For the text-containing cell, return its midpoint in [x, y] coordinate format. 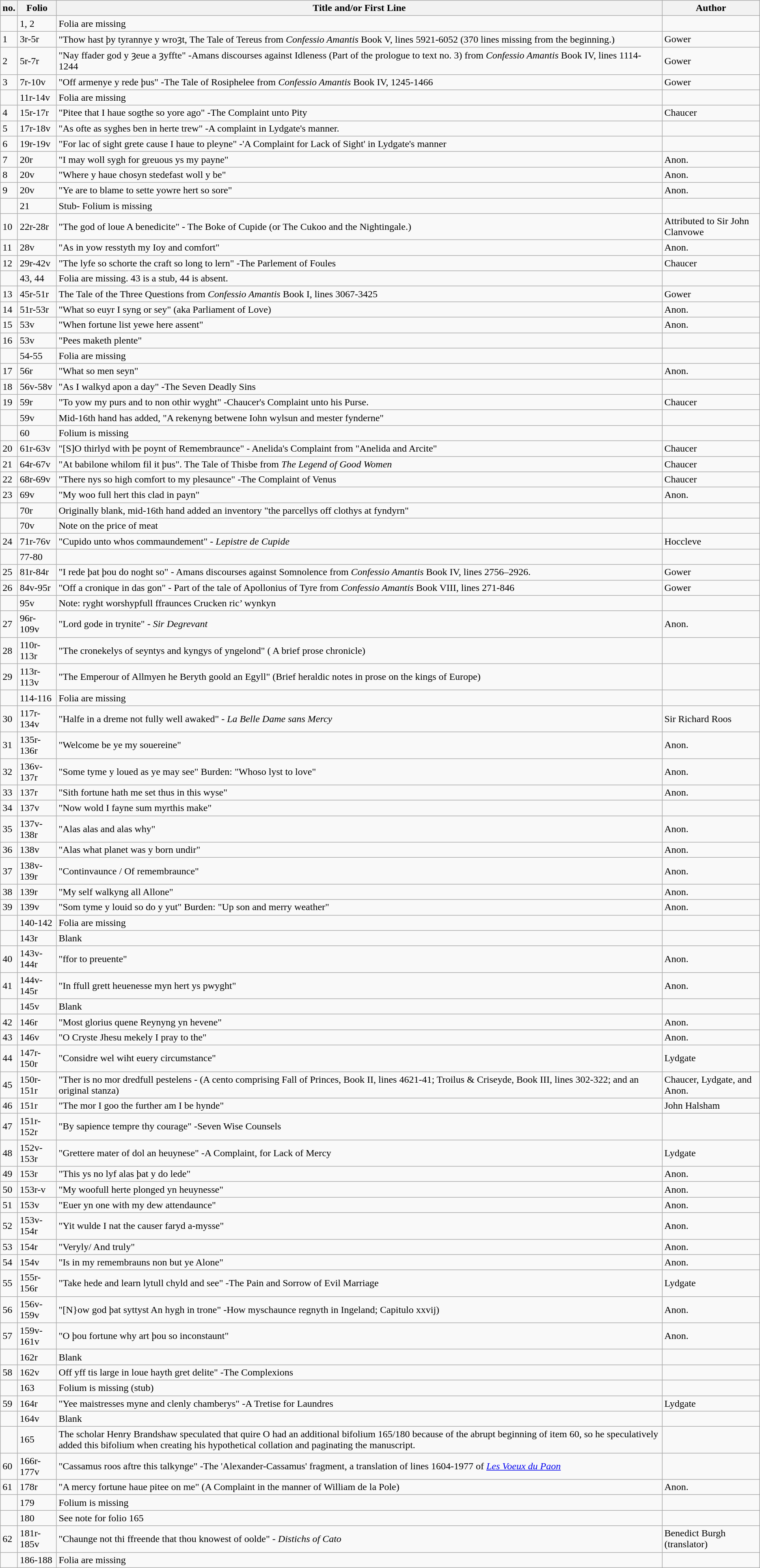
Folia are missing. 43 is a stub, 44 is absent. [359, 279]
John Halsham [711, 1106]
1 [9, 39]
150r-151r [37, 1084]
114-116 [37, 698]
"Grettere mater of dol an heuynese" -A Complaint, for Lack of Mercy [359, 1153]
11 [9, 248]
"Sith fortune hath me set thus in this wyse" [359, 793]
28 [9, 651]
138v-139r [37, 871]
7r-10v [37, 82]
"Alas what planet was y born undir" [359, 850]
45r-51r [37, 294]
40 [9, 959]
143r [37, 938]
180 [37, 1518]
"In ffull grett heuenesse myn hert ys pwyght" [359, 985]
45 [9, 1084]
165 [37, 1440]
"Chaunge not thi ffreende that thou knowest of oolde" - Distichs of Cato [359, 1539]
"O þou fortune why art þou so inconstaunt" [359, 1336]
"There nys so high comfort to my plesaunce" -The Complaint of Venus [359, 480]
22r-28r [37, 227]
37 [9, 871]
"I may woll sygh for greuous ys my payne" [359, 159]
51r-53r [37, 309]
27 [9, 624]
29r-42v [37, 263]
35 [9, 829]
30 [9, 719]
153v [37, 1205]
17r-18v [37, 128]
"The mor I goo the further am I be hynde" [359, 1106]
25 [9, 572]
39 [9, 907]
154r [37, 1247]
"Yee maistresses myne and clenly chamberys" -A Tretise for Laundres [359, 1403]
20r [37, 159]
5r-7r [37, 61]
"Some tyme y loued as ye may see" Burden: "Whoso lyst to love" [359, 772]
Hoccleve [711, 541]
"My self walkyng all Allone" [359, 892]
12 [9, 263]
"What so euyr I syng or sey" (aka Parliament of Love) [359, 309]
"This ys no lyf alas þat y do lede" [359, 1174]
31 [9, 745]
"Ye are to blame to sette yowre hert so sore" [359, 190]
"To yow my purs and to non othir wyght" -Chaucer's Complaint unto his Purse. [359, 402]
"Halfe in a dreme not fully well awaked" - La Belle Dame sans Mercy [359, 719]
113r-113v [37, 677]
70v [37, 526]
Sir Richard Roos [711, 719]
"Most glorius quene Reynyng yn hevene" [359, 1022]
46 [9, 1106]
Note: ryght worshypfull ffraunces Crucken ric’ wynkyn [359, 603]
96r-109v [37, 624]
14 [9, 309]
38 [9, 892]
136v-137r [37, 772]
4 [9, 113]
139v [37, 907]
68r-69v [37, 480]
137r [37, 793]
"The lyfe so schorte the craft so long to lern" -The Parlement of Foules [359, 263]
"I rede þat þou do noght so" - Amans discourses against Somnolence from Confessio Amantis Book IV, lines 2756–2926. [359, 572]
"Pees maketh plente" [359, 340]
3r-5r [37, 39]
"What so men seyn" [359, 371]
143v-144r [37, 959]
22 [9, 480]
41 [9, 985]
179 [37, 1503]
18 [9, 387]
"At babilone whilom fil it þus". The Tale of Thisbe from The Legend of Good Women [359, 464]
13 [9, 294]
162r [37, 1357]
Stub- Folium is missing [359, 206]
6 [9, 144]
57 [9, 1336]
42 [9, 1022]
16 [9, 340]
Mid-16th hand has added, "A rekenyng betwene Iohn wylsun and mester fynderne" [359, 417]
24 [9, 541]
11r-14v [37, 97]
146v [37, 1037]
17 [9, 371]
59 [9, 1403]
153v-154r [37, 1226]
138v [37, 850]
"Lord gode in trynite" - Sir Degrevant [359, 624]
"Thow hast þy tyrannye y wroȝt, The Tale of Tereus from Confessio Amantis Book V, lines 5921-6052 (370 lines missing from the beginning.) [359, 39]
137v-138r [37, 829]
154v [37, 1262]
"My woo full hert this clad in payn" [359, 495]
166r-177v [37, 1466]
43, 44 [37, 279]
178r [37, 1487]
"Pitee that I haue sogthe so yore ago" -The Complaint unto Pity [359, 113]
84v-95r [37, 588]
"The Emperour of Allmyen he Beryth goold an Egyll" (Brief heraldic notes in prose on the kings of Europe) [359, 677]
Off yff tis large in loue hayth gret delite" -The Complexions [359, 1372]
36 [9, 850]
29 [9, 677]
"Cassamus roos aftre this talkynge" -The 'Alexander-Cassamus' fragment, a translation of lines 1604-1977 of Les Voeux du Paon [359, 1466]
70r [37, 510]
2 [9, 61]
9 [9, 190]
"Alas alas and alas why" [359, 829]
no. [9, 8]
"Where y haue chosyn stedefast woll y be" [359, 175]
"Welcome be ye my souereine" [359, 745]
15 [9, 325]
49 [9, 1174]
71r-76v [37, 541]
52 [9, 1226]
77-80 [37, 557]
"Now wold I fayne sum myrthis make" [359, 808]
152v-153r [37, 1153]
164r [37, 1403]
20 [9, 448]
The Tale of the Three Questions from Confessio Amantis Book I, lines 3067-3425 [359, 294]
"My woofull herte plonged yn heuynesse" [359, 1190]
"As I walkyd apon a day" -The Seven Deadly Sins [359, 387]
Chaucer, Lydgate, and Anon. [711, 1084]
56r [37, 371]
"As in yow resstyth my Ioy and comfort" [359, 248]
50 [9, 1190]
19 [9, 402]
33 [9, 793]
See note for folio 165 [359, 1518]
162v [37, 1372]
26 [9, 588]
19r-19v [37, 144]
"Som tyme y louid so do y yut" Burden: "Up son and merry weather" [359, 907]
7 [9, 159]
"[N}ow god þat syttyst An hygh in trone" -How myschaunce regnyth in Ingeland; Capitulo xxvij) [359, 1309]
61 [9, 1487]
"Off a cronique in das gon" - Part of the tale of Apollonius of Tyre from Confessio Amantis Book VIII, lines 271-846 [359, 588]
151r-152r [37, 1127]
10 [9, 227]
"As ofte as syghes ben in herte trew" -A complaint in Lydgate's manner. [359, 128]
139r [37, 892]
15r-17r [37, 113]
Folio [37, 8]
146r [37, 1022]
"Yit wulde I nat the causer faryd a-mysse" [359, 1226]
164v [37, 1419]
"The god of loue A benedicite" - The Boke of Cupide (or The Cukoo and the Nightingale.) [359, 227]
44 [9, 1058]
"The cronekelys of seyntys and kyngys of yngelond" ( A brief prose chronicle) [359, 651]
34 [9, 808]
58 [9, 1372]
"A mercy fortune haue pitee on me" (A Complaint in the manner of William de la Pole) [359, 1487]
48 [9, 1153]
54 [9, 1262]
"O Cryste Jhesu mekely I pray to the" [359, 1037]
"Veryly/ And truly" [359, 1247]
145v [37, 1006]
"Is in my remembrauns non but ye Alone" [359, 1262]
61r-63v [37, 448]
155r-156r [37, 1283]
"When fortune list yewe here assent" [359, 325]
53 [9, 1247]
81r-84r [37, 572]
59v [37, 417]
153r [37, 1174]
62 [9, 1539]
Benedict Burgh (translator) [711, 1539]
181r-185v [37, 1539]
32 [9, 772]
28v [37, 248]
1, 2 [37, 24]
43 [9, 1037]
54-55 [37, 356]
117r-134v [37, 719]
135r-136r [37, 745]
Folium is missing (stub) [359, 1388]
137v [37, 808]
"Considre wel wiht euery circumstance" [359, 1058]
69v [37, 495]
3 [9, 82]
144v-145r [37, 985]
Title and/or First Line [359, 8]
64r-67v [37, 464]
56 [9, 1309]
"Euer yn one with my dew attendaunce" [359, 1205]
110r-113r [37, 651]
"Continvaunce / Of remembraunce" [359, 871]
"Cupido unto whos commaundement" - Lepistre de Cupide [359, 541]
5 [9, 128]
8 [9, 175]
Attributed to Sir John Clanvowe [711, 227]
56v-58v [37, 387]
51 [9, 1205]
"By sapience tempre thy courage" -Seven Wise Counsels [359, 1127]
23 [9, 495]
95v [37, 603]
55 [9, 1283]
156v-159v [37, 1309]
159v-161v [37, 1336]
147r-150r [37, 1058]
153r-v [37, 1190]
Note on the price of meat [359, 526]
"[S]O thirlyd with þe poynt of Remembraunce" - Anelida's Complaint from "Anelida and Arcite" [359, 448]
47 [9, 1127]
151r [37, 1106]
"Off armenye y rede þus" -The Tale of Rosiphelee from Confessio Amantis Book IV, 1245-1466 [359, 82]
"For lac of sight grete cause I haue to pleyne" -'A Complaint for Lack of Sight' in Lydgate's manner [359, 144]
Author [711, 8]
"ffor to preuente" [359, 959]
59r [37, 402]
"Take hede and learn lytull chyld and see" -The Pain and Sorrow of Evil Marriage [359, 1283]
140-142 [37, 923]
163 [37, 1388]
186-188 [37, 1560]
Originally blank, mid-16th hand added an inventory "the parcellys off clothys at fyndyrn" [359, 510]
